Determine the [X, Y] coordinate at the center of the cell enclosing the given text.  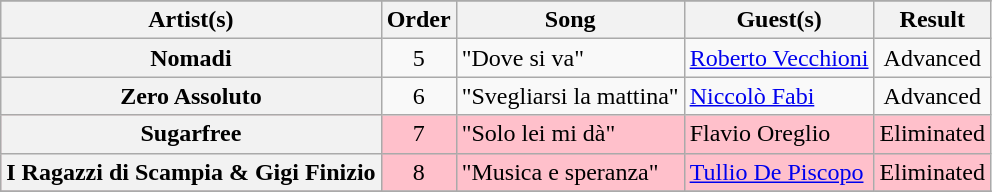
Song [570, 20]
"Dove si va" [570, 58]
Tullio De Piscopo [779, 172]
Sugarfree [191, 134]
5 [418, 58]
Roberto Vecchioni [779, 58]
Zero Assoluto [191, 96]
Nomadi [191, 58]
7 [418, 134]
6 [418, 96]
Result [932, 20]
Guest(s) [779, 20]
"Musica e speranza" [570, 172]
I Ragazzi di Scampia & Gigi Finizio [191, 172]
8 [418, 172]
Artist(s) [191, 20]
"Svegliarsi la mattina" [570, 96]
"Solo lei mi dà" [570, 134]
Order [418, 20]
Flavio Oreglio [779, 134]
Niccolò Fabi [779, 96]
